Determine the [X, Y] coordinate at the center of the cell enclosing the given text.  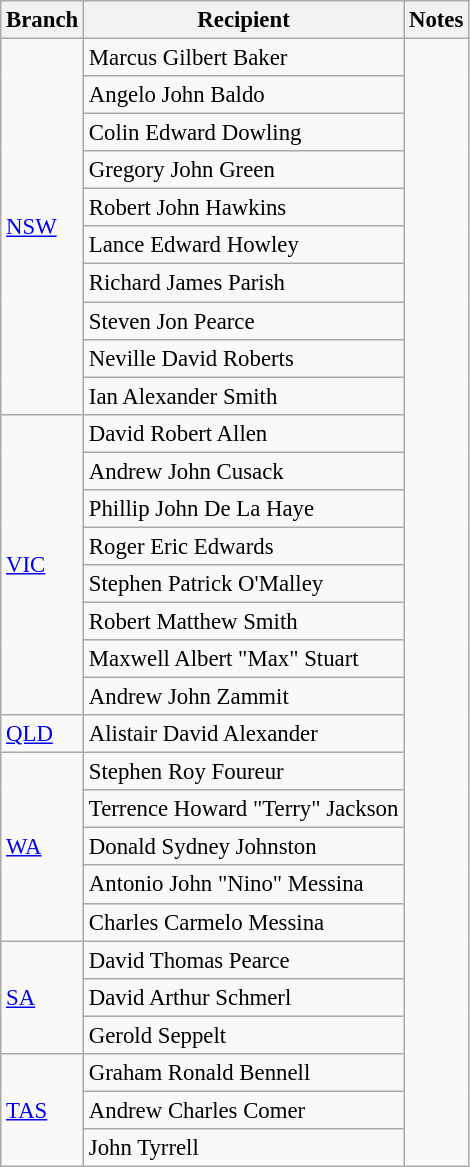
Notes [436, 20]
Andrew John Cusack [244, 471]
Gregory John Green [244, 170]
Terrence Howard "Terry" Jackson [244, 809]
Richard James Parish [244, 283]
David Robert Allen [244, 433]
Steven Jon Pearce [244, 321]
Recipient [244, 20]
Branch [42, 20]
Donald Sydney Johnston [244, 847]
Andrew John Zammit [244, 697]
Neville David Roberts [244, 358]
John Tyrrell [244, 1148]
Graham Ronald Bennell [244, 1073]
Maxwell Albert "Max" Stuart [244, 659]
WA [42, 847]
Phillip John De La Haye [244, 509]
Stephen Roy Foureur [244, 772]
David Thomas Pearce [244, 960]
QLD [42, 734]
Roger Eric Edwards [244, 546]
Charles Carmelo Messina [244, 922]
Gerold Seppelt [244, 1035]
NSW [42, 227]
SA [42, 998]
Antonio John "Nino" Messina [244, 885]
Alistair David Alexander [244, 734]
David Arthur Schmerl [244, 997]
Ian Alexander Smith [244, 396]
Colin Edward Dowling [244, 133]
Robert Matthew Smith [244, 621]
Marcus Gilbert Baker [244, 58]
TAS [42, 1110]
Stephen Patrick O'Malley [244, 584]
VIC [42, 564]
Lance Edward Howley [244, 245]
Andrew Charles Comer [244, 1110]
Robert John Hawkins [244, 208]
Angelo John Baldo [244, 95]
